Output the (x, y) coordinate of the center of the cell containing the given text.  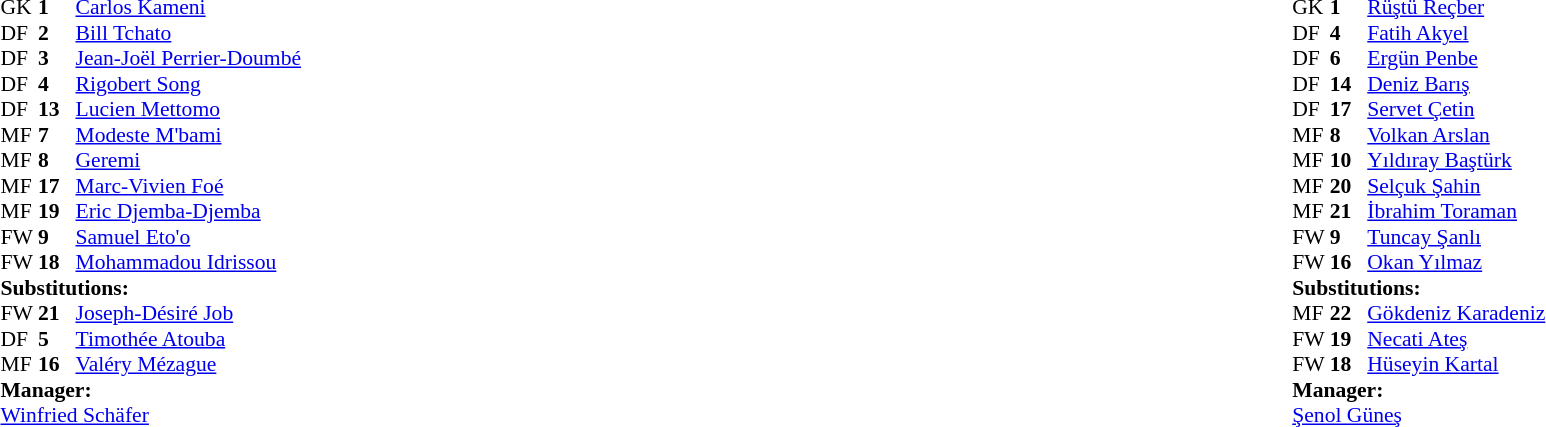
Eric Djemba-Djemba (189, 211)
Selçuk Şahin (1456, 186)
Servet Çetin (1456, 109)
7 (57, 135)
Mohammadou Idrissou (189, 263)
Modeste M'bami (189, 135)
Timothée Atouba (189, 339)
Gökdeniz Karadeniz (1456, 313)
13 (57, 109)
Marc-Vivien Foé (189, 186)
Jean-Joël Perrier-Doumbé (189, 59)
Ergün Penbe (1456, 59)
20 (1349, 186)
İbrahim Toraman (1456, 211)
10 (1349, 161)
14 (1349, 84)
3 (57, 59)
Geremi (189, 161)
Tuncay Şanlı (1456, 237)
Lucien Mettomo (189, 109)
5 (57, 339)
Hüseyin Kartal (1456, 365)
6 (1349, 59)
Fatih Akyel (1456, 33)
Deniz Barış (1456, 84)
Rigobert Song (189, 84)
Volkan Arslan (1456, 135)
2 (57, 33)
Bill Tchato (189, 33)
Yıldıray Baştürk (1456, 161)
Valéry Mézague (189, 365)
22 (1349, 313)
Joseph-Désiré Job (189, 313)
Necati Ateş (1456, 339)
Samuel Eto'o (189, 237)
Okan Yılmaz (1456, 263)
